From the cell containing the given text, extract its center point as (x, y) coordinate. 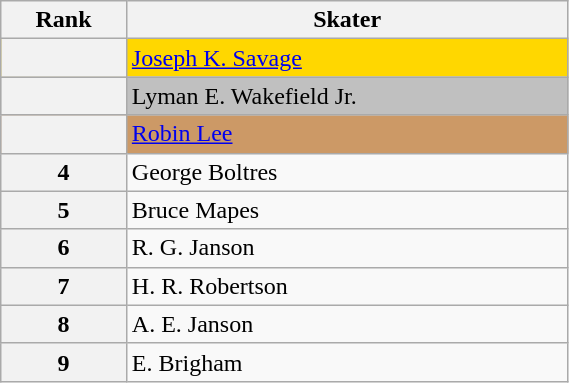
Skater (347, 20)
Rank (64, 20)
H. R. Robertson (347, 286)
5 (64, 210)
George Boltres (347, 172)
Bruce Mapes (347, 210)
R. G. Janson (347, 248)
Joseph K. Savage (347, 58)
8 (64, 324)
Lyman E. Wakefield Jr. (347, 96)
Robin Lee (347, 134)
6 (64, 248)
9 (64, 362)
4 (64, 172)
A. E. Janson (347, 324)
E. Brigham (347, 362)
7 (64, 286)
